Extract the [X, Y] coordinate from the center of the cell holding the provided text.  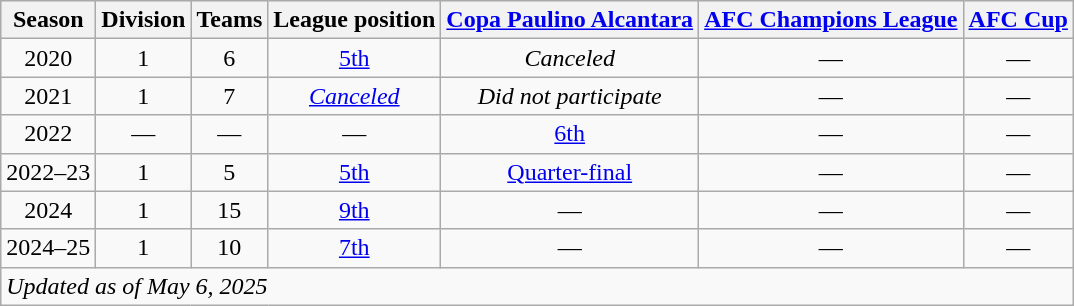
6 [230, 58]
2024 [48, 210]
2020 [48, 58]
7 [230, 96]
Copa Paulino Alcantara [570, 20]
AFC Cup [1018, 20]
Quarter-final [570, 172]
15 [230, 210]
10 [230, 248]
9th [354, 210]
6th [570, 134]
2021 [48, 96]
Did not participate [570, 96]
2024–25 [48, 248]
Division [144, 20]
2022–23 [48, 172]
AFC Champions League [831, 20]
7th [354, 248]
League position [354, 20]
5 [230, 172]
Teams [230, 20]
Updated as of May 6, 2025 [538, 286]
Season [48, 20]
2022 [48, 134]
